Output the (X, Y) coordinate of the center of the cell containing the given text.  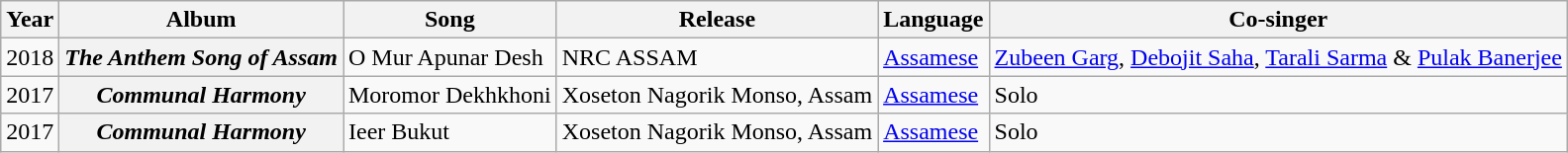
Co-singer (1278, 20)
Release (717, 20)
Album (202, 20)
NRC ASSAM (717, 57)
Song (449, 20)
Zubeen Garg, Debojit Saha, Tarali Sarma & Pulak Banerjee (1278, 57)
2018 (30, 57)
Ieer Bukut (449, 132)
Moromor Dekhkhoni (449, 95)
O Mur Apunar Desh (449, 57)
Language (933, 20)
Year (30, 20)
The Anthem Song of Assam (202, 57)
